Provide the (X, Y) coordinate of the cell's center where the given text is located.  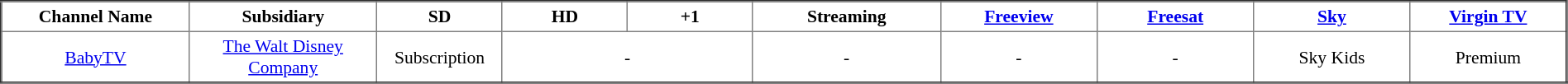
SD (440, 16)
Freeview (1019, 16)
Subscription (440, 57)
The Walt Disney Company (283, 57)
Channel Name (96, 16)
HD (564, 16)
Freesat (1176, 16)
+1 (690, 16)
Subsidiary (283, 16)
Premium (1489, 57)
Sky Kids (1331, 57)
Streaming (847, 16)
Sky (1331, 16)
Virgin TV (1489, 16)
BabyTV (96, 57)
